For the text-containing cell, return its midpoint in (X, Y) coordinate format. 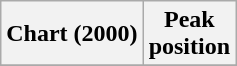
Chart (2000) (72, 34)
Peakposition (189, 34)
